Scan for the cell matching the given text and deliver its (x, y) coordinate at center. 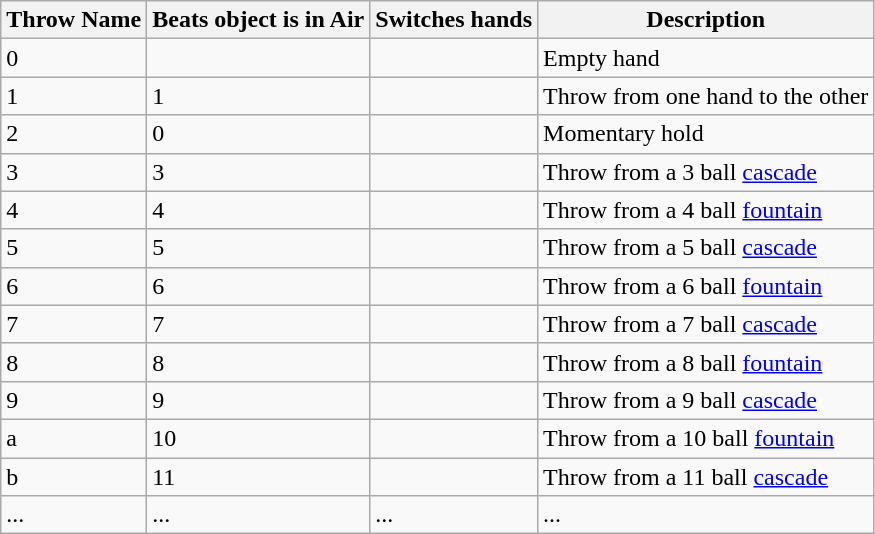
Throw from a 7 ball cascade (706, 324)
11 (258, 477)
Description (706, 20)
2 (74, 134)
Beats object is in Air (258, 20)
Throw from a 9 ball cascade (706, 400)
Throw from a 3 ball cascade (706, 172)
Throw from one hand to the other (706, 96)
10 (258, 438)
Throw from a 4 ball fountain (706, 210)
Throw from a 6 ball fountain (706, 286)
Throw from a 8 ball fountain (706, 362)
b (74, 477)
Throw from a 11 ball cascade (706, 477)
Momentary hold (706, 134)
Throw from a 5 ball cascade (706, 248)
Throw Name (74, 20)
Throw from a 10 ball fountain (706, 438)
a (74, 438)
Switches hands (454, 20)
Empty hand (706, 58)
